Determine the (x, y) coordinate at the center of the cell enclosing the given text.  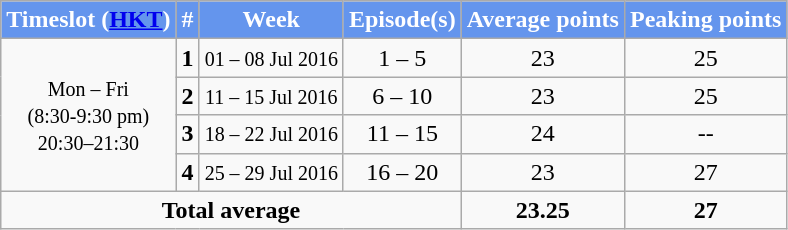
11 – 15 Jul 2016 (271, 96)
6 – 10 (402, 96)
2 (188, 96)
Week (271, 20)
1 (188, 58)
3 (188, 134)
Mon – Fri(8:30-9:30 pm)20:30–21:30 (88, 115)
Episode(s) (402, 20)
25 – 29 Jul 2016 (271, 172)
24 (542, 134)
11 – 15 (402, 134)
23.25 (542, 210)
1 – 5 (402, 58)
# (188, 20)
16 – 20 (402, 172)
Peaking points (705, 20)
-- (705, 134)
01 – 08 Jul 2016 (271, 58)
Timeslot (HKT) (88, 20)
4 (188, 172)
Average points (542, 20)
18 – 22 Jul 2016 (271, 134)
Total average (231, 210)
